Determine the [X, Y] coordinate at the center of the cell enclosing the given text.  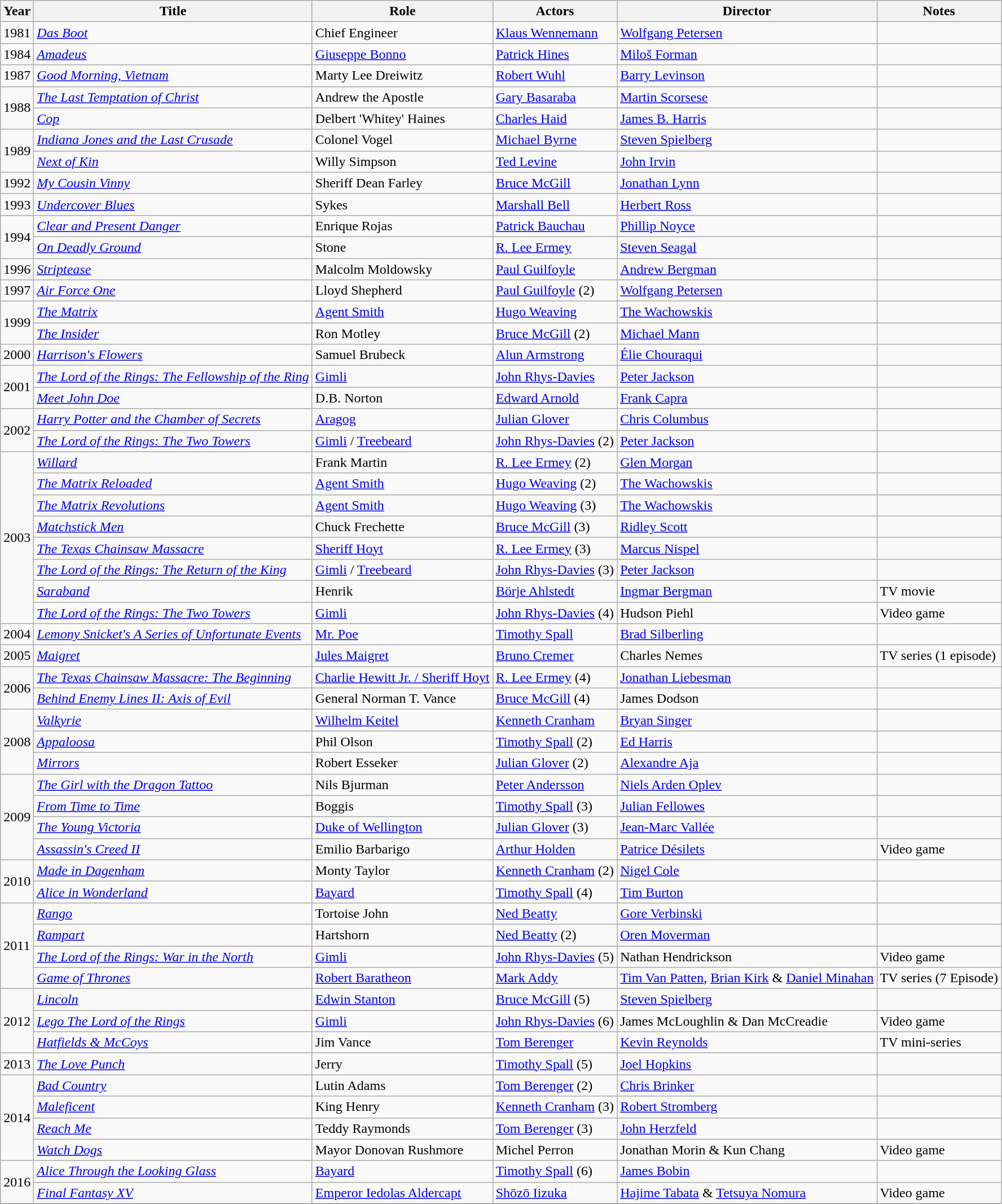
Kenneth Cranham (2) [555, 870]
Timothy Spall [555, 634]
Bruce McGill (2) [555, 334]
Emperor Iedolas Aldercapt [402, 1193]
1981 [17, 33]
Colonel Vogel [402, 140]
D.B. Norton [402, 398]
Glen Morgan [747, 462]
Robert Stromberg [747, 1107]
Edwin Stanton [402, 1000]
Phillip Noyce [747, 226]
Amadeus [173, 54]
Joel Hopkins [747, 1064]
Saraband [173, 591]
Ned Beatty [555, 913]
Delbert 'Whitey' Haines [402, 119]
The Girl with the Dragon Tattoo [173, 785]
2014 [17, 1118]
Patrick Bauchau [555, 226]
Hugo Weaving (3) [555, 505]
Clear and Present Danger [173, 226]
2001 [17, 387]
Valkyrie [173, 720]
Hajime Tabata & Tetsuya Nomura [747, 1193]
2004 [17, 634]
Duke of Wellington [402, 828]
Timothy Spall (2) [555, 742]
2006 [17, 688]
Chris Columbus [747, 419]
Jules Maigret [402, 656]
Bruce McGill [555, 183]
Ted Levine [555, 161]
Andrew Bergman [747, 269]
TV mini-series [939, 1043]
Brad Silberling [747, 634]
Rampart [173, 935]
Tim Van Patten, Brian Kirk & Daniel Minahan [747, 978]
Enrique Rojas [402, 226]
Ed Harris [747, 742]
Alice Through the Looking Glass [173, 1171]
1996 [17, 269]
Final Fantasy XV [173, 1193]
Mirrors [173, 763]
Sheriff Dean Farley [402, 183]
Emilio Barbarigo [402, 849]
Bruno Cremer [555, 656]
Kenneth Cranham [555, 720]
Harry Potter and the Chamber of Secrets [173, 419]
James Bobin [747, 1171]
Lloyd Shepherd [402, 291]
Julian Glover (3) [555, 828]
The Lord of the Rings: The Fellowship of the Ring [173, 376]
Hugo Weaving [555, 312]
1988 [17, 108]
John Rhys-Davies (3) [555, 570]
Ridley Scott [747, 527]
Frank Capra [747, 398]
Chris Brinker [747, 1085]
Jonathan Lynn [747, 183]
Charles Nemes [747, 656]
Willy Simpson [402, 161]
The Lord of the Rings: The Return of the King [173, 570]
Timothy Spall (3) [555, 806]
Barry Levinson [747, 76]
Actors [555, 11]
Jonathan Liebesman [747, 677]
Good Morning, Vietnam [173, 76]
Behind Enemy Lines II: Axis of Evil [173, 699]
Shōzō Iizuka [555, 1193]
2003 [17, 537]
Michael Byrne [555, 140]
Made in Dagenham [173, 870]
Marshall Bell [555, 204]
Sykes [402, 204]
Chuck Frechette [402, 527]
Michel Perron [555, 1150]
1994 [17, 237]
The Matrix [173, 312]
R. Lee Ermey [555, 247]
Klaus Wennemann [555, 33]
Alun Armstrong [555, 355]
TV series (7 Episode) [939, 978]
Mr. Poe [402, 634]
Stone [402, 247]
Edward Arnold [555, 398]
Miloš Forman [747, 54]
Jonathan Morin & Kun Chang [747, 1150]
The Insider [173, 334]
Kevin Reynolds [747, 1043]
Title [173, 11]
Role [402, 11]
Tom Berenger (3) [555, 1128]
Lutin Adams [402, 1085]
Tortoise John [402, 913]
John Rhys-Davies (2) [555, 441]
John Rhys-Davies (6) [555, 1021]
Das Boot [173, 33]
Aragog [402, 419]
Malcolm Moldowsky [402, 269]
2009 [17, 817]
2000 [17, 355]
Meet John Doe [173, 398]
Phil Olson [402, 742]
Timothy Spall (4) [555, 892]
Robert Esseker [402, 763]
Sheriff Hoyt [402, 548]
Élie Chouraqui [747, 355]
James Dodson [747, 699]
1992 [17, 183]
Bruce McGill (4) [555, 699]
From Time to Time [173, 806]
Jerry [402, 1064]
Jean-Marc Vallée [747, 828]
Lego The Lord of the Rings [173, 1021]
1987 [17, 76]
Steven Seagal [747, 247]
Giuseppe Bonno [402, 54]
Kenneth Cranham (3) [555, 1107]
James McLoughlin & Dan McCreadie [747, 1021]
Teddy Raymonds [402, 1128]
Assassin's Creed II [173, 849]
2016 [17, 1182]
Harrison's Flowers [173, 355]
R. Lee Ermey (2) [555, 462]
2011 [17, 945]
R. Lee Ermey (3) [555, 548]
2010 [17, 881]
Game of Thrones [173, 978]
Appaloosa [173, 742]
Michael Mann [747, 334]
Striptease [173, 269]
Gore Verbinski [747, 913]
Air Force One [173, 291]
Charlie Hewitt Jr. / Sheriff Hoyt [402, 677]
Paul Guilfoyle [555, 269]
The Young Victoria [173, 828]
Willard [173, 462]
The Texas Chainsaw Massacre: The Beginning [173, 677]
Börje Ahlstedt [555, 591]
Director [747, 11]
Bryan Singer [747, 720]
Watch Dogs [173, 1150]
Niels Arden Oplev [747, 785]
2005 [17, 656]
2012 [17, 1021]
Indiana Jones and the Last Crusade [173, 140]
Bruce McGill (3) [555, 527]
Charles Haid [555, 119]
Hartshorn [402, 935]
Julian Glover (2) [555, 763]
John Rhys-Davies (4) [555, 612]
TV movie [939, 591]
Jim Vance [402, 1043]
Robert Wuhl [555, 76]
2002 [17, 430]
Bad Country [173, 1085]
Nathan Hendrickson [747, 957]
Bruce McGill (5) [555, 1000]
Monty Taylor [402, 870]
Timothy Spall (6) [555, 1171]
Andrew the Apostle [402, 97]
1999 [17, 323]
Boggis [402, 806]
Ingmar Bergman [747, 591]
Undercover Blues [173, 204]
Julian Fellowes [747, 806]
1997 [17, 291]
Mayor Donovan Rushmore [402, 1150]
Martin Scorsese [747, 97]
My Cousin Vinny [173, 183]
John Rhys-Davies [555, 376]
1989 [17, 151]
Ned Beatty (2) [555, 935]
Peter Andersson [555, 785]
Samuel Brubeck [402, 355]
Notes [939, 11]
Rango [173, 913]
Paul Guilfoyle (2) [555, 291]
John Irvin [747, 161]
The Matrix Revolutions [173, 505]
1984 [17, 54]
King Henry [402, 1107]
Chief Engineer [402, 33]
Matchstick Men [173, 527]
The Texas Chainsaw Massacre [173, 548]
Hudson Piehl [747, 612]
1993 [17, 204]
Arthur Holden [555, 849]
2013 [17, 1064]
Gary Basaraba [555, 97]
2008 [17, 742]
Frank Martin [402, 462]
Patrick Hines [555, 54]
TV series (1 episode) [939, 656]
Lincoln [173, 1000]
Maleficent [173, 1107]
Tom Berenger [555, 1043]
The Last Temptation of Christ [173, 97]
Reach Me [173, 1128]
John Herzfeld [747, 1128]
Year [17, 11]
Timothy Spall (5) [555, 1064]
On Deadly Ground [173, 247]
Wilhelm Keitel [402, 720]
Cop [173, 119]
Next of Kin [173, 161]
Oren Moverman [747, 935]
General Norman T. Vance [402, 699]
R. Lee Ermey (4) [555, 677]
Julian Glover [555, 419]
The Love Punch [173, 1064]
Patrice Désilets [747, 849]
Nigel Cole [747, 870]
Mark Addy [555, 978]
Henrik [402, 591]
Tom Berenger (2) [555, 1085]
The Matrix Reloaded [173, 484]
John Rhys-Davies (5) [555, 957]
Ron Motley [402, 334]
The Lord of the Rings: War in the North [173, 957]
Hugo Weaving (2) [555, 484]
Maigret [173, 656]
James B. Harris [747, 119]
Hatfields & McCoys [173, 1043]
Herbert Ross [747, 204]
Robert Baratheon [402, 978]
Alice in Wonderland [173, 892]
Alexandre Aja [747, 763]
Marcus Nispel [747, 548]
Lemony Snicket's A Series of Unfortunate Events [173, 634]
Nils Bjurman [402, 785]
Marty Lee Dreiwitz [402, 76]
Tim Burton [747, 892]
